Pinpoint the cell where the given text exists, returning its [x, y] midpoint coordinate. 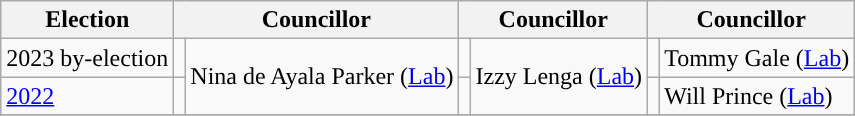
2023 by-election [88, 58]
Izzy Lenga (Lab) [559, 77]
2022 [88, 96]
Election [88, 20]
Will Prince (Lab) [757, 96]
Nina de Ayala Parker (Lab) [322, 77]
Tommy Gale (Lab) [757, 58]
